Capture the cell that displays the provided text and extract its (X, Y) central coordinate. 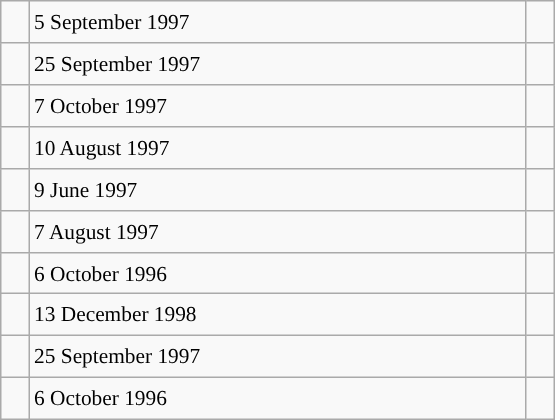
10 August 1997 (278, 148)
9 June 1997 (278, 189)
7 October 1997 (278, 106)
5 September 1997 (278, 22)
13 December 1998 (278, 315)
7 August 1997 (278, 231)
